Pinpoint the cell where the given text exists, returning its [x, y] midpoint coordinate. 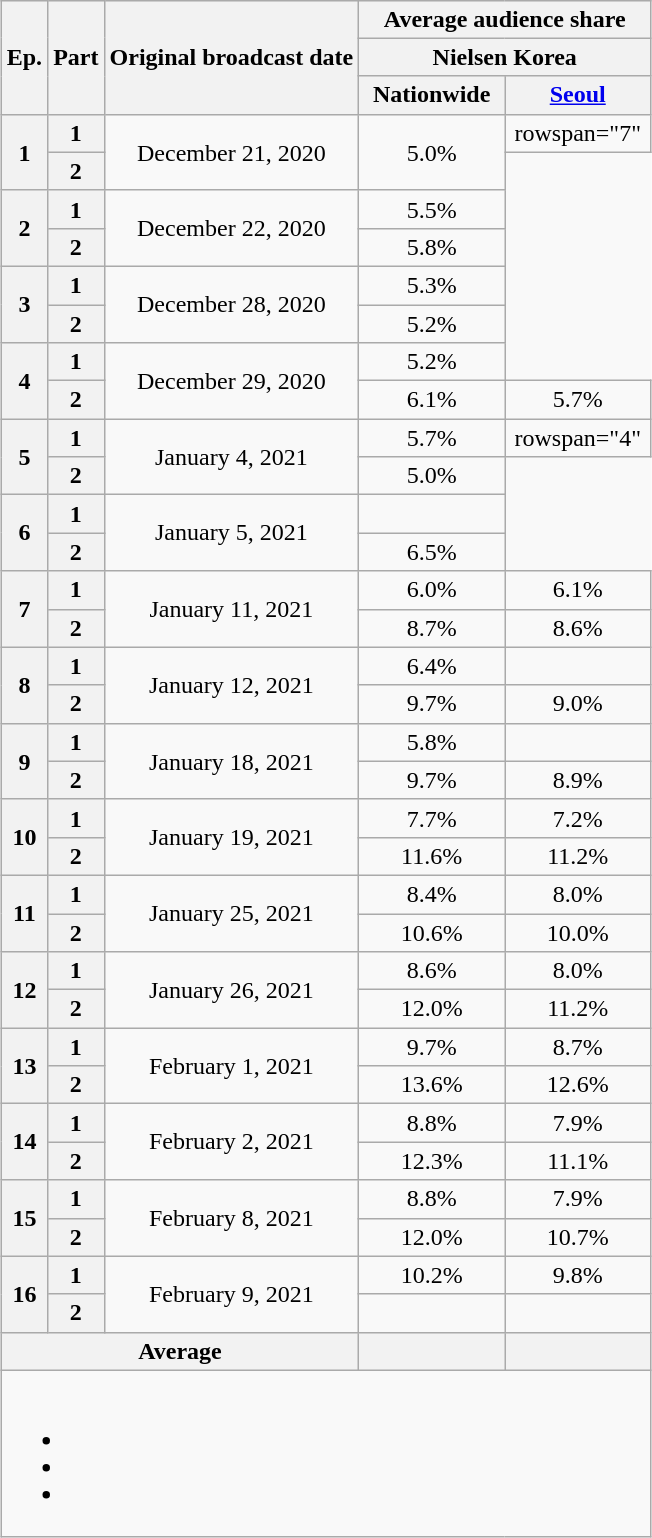
December 21, 2020 [232, 152]
December 28, 2020 [232, 304]
9.8% [578, 1275]
Average audience share [505, 19]
13.6% [432, 1085]
February 1, 2021 [232, 1066]
Seoul [578, 95]
16 [24, 1294]
10 [24, 837]
Average [180, 1351]
8.9% [578, 780]
6 [24, 533]
12.6% [578, 1085]
6.4% [432, 666]
January 11, 2021 [232, 609]
9 [24, 761]
7 [24, 609]
7.7% [432, 818]
6.0% [432, 590]
December 22, 2020 [232, 228]
12 [24, 990]
January 4, 2021 [232, 457]
Ep. [24, 57]
January 26, 2021 [232, 990]
6.5% [432, 552]
4 [24, 381]
15 [24, 1218]
7.2% [578, 818]
Part [76, 57]
3 [24, 304]
11 [24, 913]
Nielsen Korea [505, 57]
10.7% [578, 1237]
January 5, 2021 [232, 533]
8.4% [432, 894]
5.5% [432, 209]
January 18, 2021 [232, 761]
10.6% [432, 933]
February 8, 2021 [232, 1218]
December 29, 2020 [232, 381]
10.0% [578, 933]
11.1% [578, 1161]
February 9, 2021 [232, 1294]
9.0% [578, 704]
February 2, 2021 [232, 1142]
rowspan="7" [578, 133]
14 [24, 1142]
rowspan="4" [578, 438]
10.2% [432, 1275]
12.3% [432, 1161]
January 25, 2021 [232, 913]
5 [24, 457]
13 [24, 1066]
Original broadcast date [232, 57]
January 19, 2021 [232, 837]
8 [24, 685]
11.6% [432, 856]
Nationwide [432, 95]
5.3% [432, 285]
January 12, 2021 [232, 685]
